Locate the cell with the specified text and output its (x, y) center coordinate. 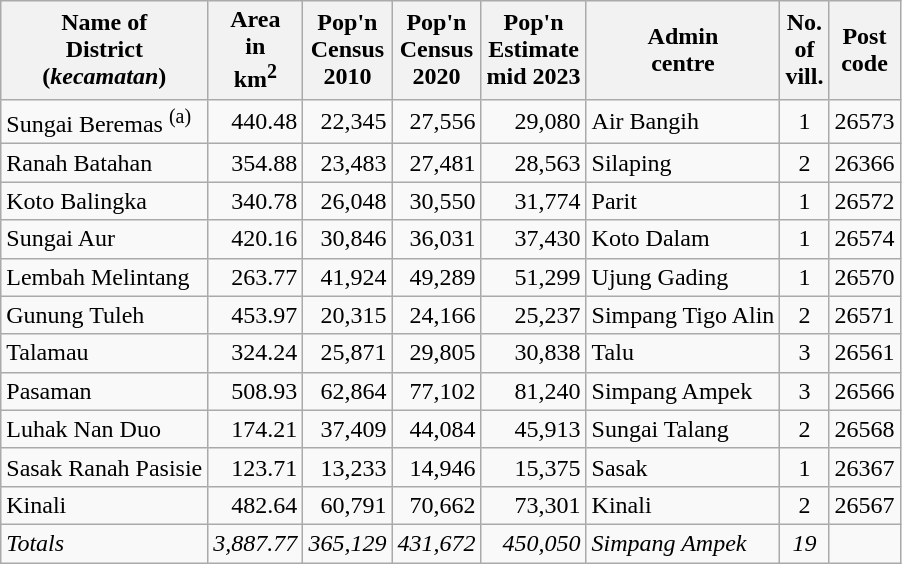
Sasak (683, 467)
20,315 (348, 315)
Talamau (104, 353)
51,299 (534, 277)
Parit (683, 201)
30,550 (436, 201)
26367 (864, 467)
36,031 (436, 239)
14,946 (436, 467)
123.71 (256, 467)
27,556 (436, 122)
Pop'nEstimatemid 2023 (534, 50)
420.16 (256, 239)
27,481 (436, 163)
Koto Dalam (683, 239)
Sungai Beremas (a) (104, 122)
324.24 (256, 353)
Lembah Melintang (104, 277)
26366 (864, 163)
22,345 (348, 122)
19 (804, 543)
Sungai Aur (104, 239)
Gunung Tuleh (104, 315)
482.64 (256, 505)
25,871 (348, 353)
Areain km2 (256, 50)
29,080 (534, 122)
26574 (864, 239)
45,913 (534, 429)
70,662 (436, 505)
Sungai Talang (683, 429)
26571 (864, 315)
Pasaman (104, 391)
No.ofvill. (804, 50)
340.78 (256, 201)
450,050 (534, 543)
26568 (864, 429)
15,375 (534, 467)
365,129 (348, 543)
26566 (864, 391)
24,166 (436, 315)
Postcode (864, 50)
3,887.77 (256, 543)
Simpang Tigo Alin (683, 315)
354.88 (256, 163)
263.77 (256, 277)
26561 (864, 353)
Name ofDistrict(kecamatan) (104, 50)
Ranah Batahan (104, 163)
49,289 (436, 277)
431,672 (436, 543)
13,233 (348, 467)
26567 (864, 505)
Sasak Ranah Pasisie (104, 467)
Koto Balingka (104, 201)
29,805 (436, 353)
37,430 (534, 239)
Luhak Nan Duo (104, 429)
Totals (104, 543)
508.93 (256, 391)
26570 (864, 277)
62,864 (348, 391)
37,409 (348, 429)
Talu (683, 353)
Pop'nCensus2010 (348, 50)
28,563 (534, 163)
30,846 (348, 239)
31,774 (534, 201)
Ujung Gading (683, 277)
26573 (864, 122)
453.97 (256, 315)
Silaping (683, 163)
81,240 (534, 391)
44,084 (436, 429)
Air Bangih (683, 122)
174.21 (256, 429)
73,301 (534, 505)
41,924 (348, 277)
60,791 (348, 505)
77,102 (436, 391)
25,237 (534, 315)
30,838 (534, 353)
26,048 (348, 201)
23,483 (348, 163)
440.48 (256, 122)
Admincentre (683, 50)
26572 (864, 201)
Pop'nCensus2020 (436, 50)
